Capture the cell that displays the provided text and extract its [X, Y] central coordinate. 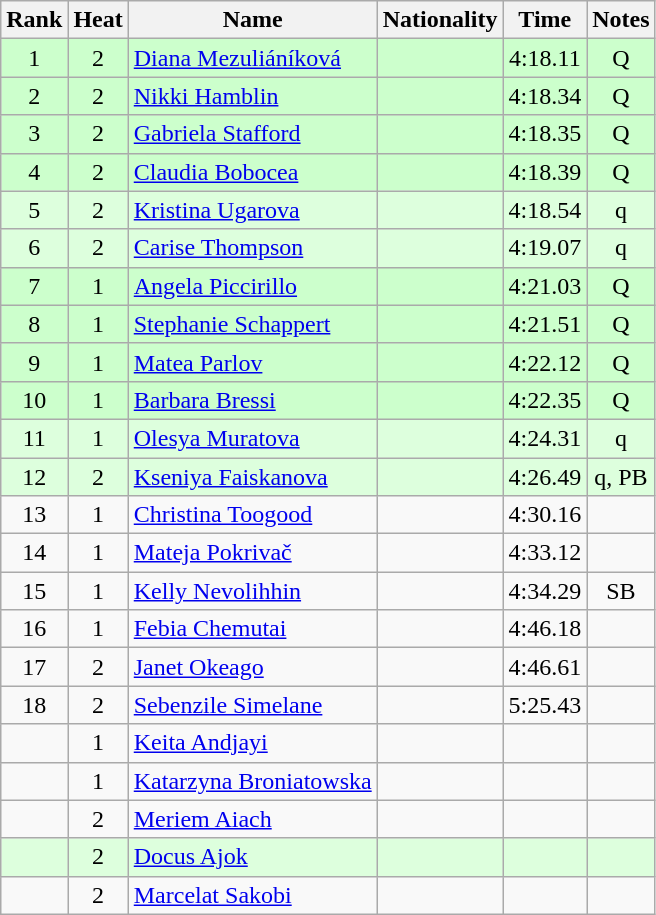
4:30.16 [545, 515]
Kristina Ugarova [252, 210]
Janet Okeago [252, 667]
4:18.54 [545, 210]
4:22.35 [545, 400]
14 [34, 553]
4:22.12 [545, 362]
13 [34, 515]
4 [34, 172]
15 [34, 591]
4:46.61 [545, 667]
12 [34, 477]
Time [545, 20]
Meriem Aiach [252, 819]
Olesya Muratova [252, 438]
Kelly Nevolihhin [252, 591]
Carise Thompson [252, 248]
5 [34, 210]
Claudia Bobocea [252, 172]
Heat [98, 20]
4:24.31 [545, 438]
7 [34, 286]
6 [34, 248]
Nikki Hamblin [252, 96]
Kseniya Faiskanova [252, 477]
4:18.39 [545, 172]
q, PB [621, 477]
Docus Ajok [252, 857]
4:33.12 [545, 553]
4:18.11 [545, 58]
Christina Toogood [252, 515]
Notes [621, 20]
18 [34, 705]
Nationality [440, 20]
Sebenzile Simelane [252, 705]
Marcelat Sakobi [252, 895]
11 [34, 438]
17 [34, 667]
5:25.43 [545, 705]
4:46.18 [545, 629]
4:34.29 [545, 591]
Matea Parlov [252, 362]
Diana Mezuliáníková [252, 58]
Keita Andjayi [252, 743]
Name [252, 20]
4:19.07 [545, 248]
Rank [34, 20]
3 [34, 134]
8 [34, 324]
4:21.03 [545, 286]
4:18.35 [545, 134]
16 [34, 629]
4:26.49 [545, 477]
10 [34, 400]
Barbara Bressi [252, 400]
9 [34, 362]
Mateja Pokrivač [252, 553]
4:21.51 [545, 324]
Katarzyna Broniatowska [252, 781]
Stephanie Schappert [252, 324]
Febia Chemutai [252, 629]
Angela Piccirillo [252, 286]
SB [621, 591]
Gabriela Stafford [252, 134]
4:18.34 [545, 96]
